Pinpoint the cell where the given text exists, returning its (X, Y) midpoint coordinate. 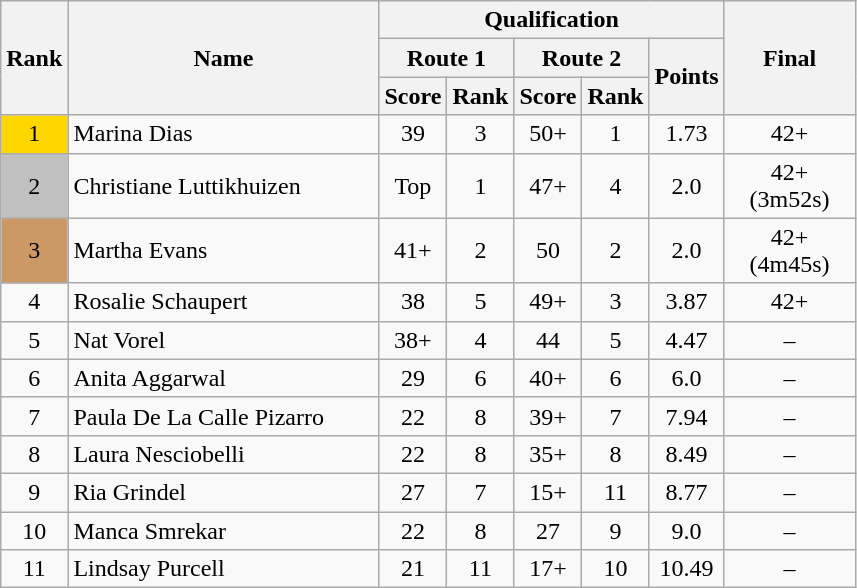
6.0 (686, 378)
39+ (548, 416)
Lindsay Purcell (224, 569)
50 (548, 250)
Rosalie Schaupert (224, 302)
Name (224, 58)
47+ (548, 186)
50+ (548, 134)
17+ (548, 569)
15+ (548, 492)
4.47 (686, 340)
7.94 (686, 416)
42+ (4m45s) (790, 250)
42+ (3m52s) (790, 186)
Top (413, 186)
29 (413, 378)
Nat Vorel (224, 340)
35+ (548, 454)
38 (413, 302)
Route 2 (582, 58)
39 (413, 134)
9.0 (686, 531)
Manca Smrekar (224, 531)
Final (790, 58)
3.87 (686, 302)
Ria Grindel (224, 492)
Route 1 (446, 58)
Laura Nesciobelli (224, 454)
8.49 (686, 454)
1.73 (686, 134)
Points (686, 77)
Martha Evans (224, 250)
Qualification (552, 20)
40+ (548, 378)
Marina Dias (224, 134)
49+ (548, 302)
Christiane Luttikhuizen (224, 186)
21 (413, 569)
38+ (413, 340)
10.49 (686, 569)
41+ (413, 250)
8.77 (686, 492)
Paula De La Calle Pizarro (224, 416)
44 (548, 340)
Anita Aggarwal (224, 378)
